Identify which cell holds the provided text, then report its (X, Y) central coordinate. 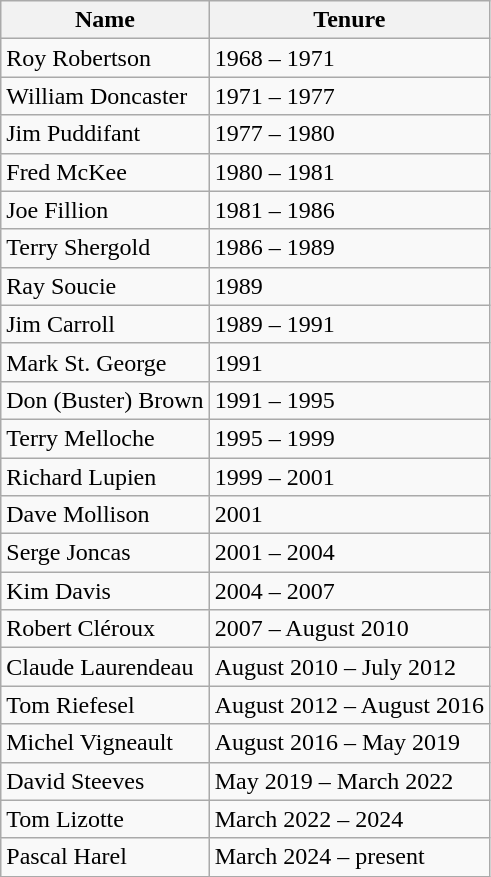
August 2010 – July 2012 (349, 667)
1999 – 2001 (349, 477)
Tom Lizotte (105, 819)
Roy Robertson (105, 58)
Ray Soucie (105, 286)
2001 – 2004 (349, 553)
March 2024 – present (349, 857)
1989 (349, 286)
1989 – 1991 (349, 324)
Pascal Harel (105, 857)
1995 – 1999 (349, 438)
Michel Vigneault (105, 743)
Serge Joncas (105, 553)
Richard Lupien (105, 477)
August 2012 – August 2016 (349, 705)
2004 – 2007 (349, 591)
Jim Puddifant (105, 134)
Terry Shergold (105, 248)
Joe Fillion (105, 210)
David Steeves (105, 781)
Tom Riefesel (105, 705)
1991 – 1995 (349, 400)
Terry Melloche (105, 438)
1977 – 1980 (349, 134)
1991 (349, 362)
August 2016 – May 2019 (349, 743)
Jim Carroll (105, 324)
Name (105, 20)
2007 – August 2010 (349, 629)
Fred McKee (105, 172)
1981 – 1986 (349, 210)
Robert Cléroux (105, 629)
May 2019 – March 2022 (349, 781)
1980 – 1981 (349, 172)
1968 – 1971 (349, 58)
1971 – 1977 (349, 96)
Don (Buster) Brown (105, 400)
March 2022 – 2024 (349, 819)
Claude Laurendeau (105, 667)
Kim Davis (105, 591)
Tenure (349, 20)
William Doncaster (105, 96)
1986 – 1989 (349, 248)
2001 (349, 515)
Dave Mollison (105, 515)
Mark St. George (105, 362)
